Search for the cell housing the specified text and yield its [X, Y] center coordinate. 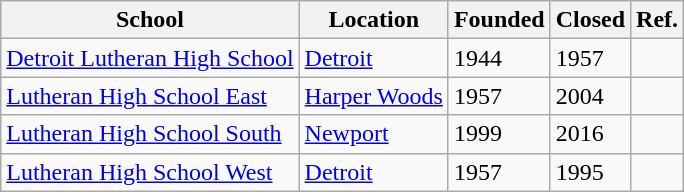
School [150, 20]
Closed [590, 20]
Lutheran High School West [150, 172]
Location [374, 20]
Ref. [658, 20]
Harper Woods [374, 96]
Founded [499, 20]
Detroit Lutheran High School [150, 58]
2016 [590, 134]
1999 [499, 134]
Newport [374, 134]
2004 [590, 96]
Lutheran High School East [150, 96]
1995 [590, 172]
1944 [499, 58]
Lutheran High School South [150, 134]
